Identify which cell holds the provided text, then report its (x, y) central coordinate. 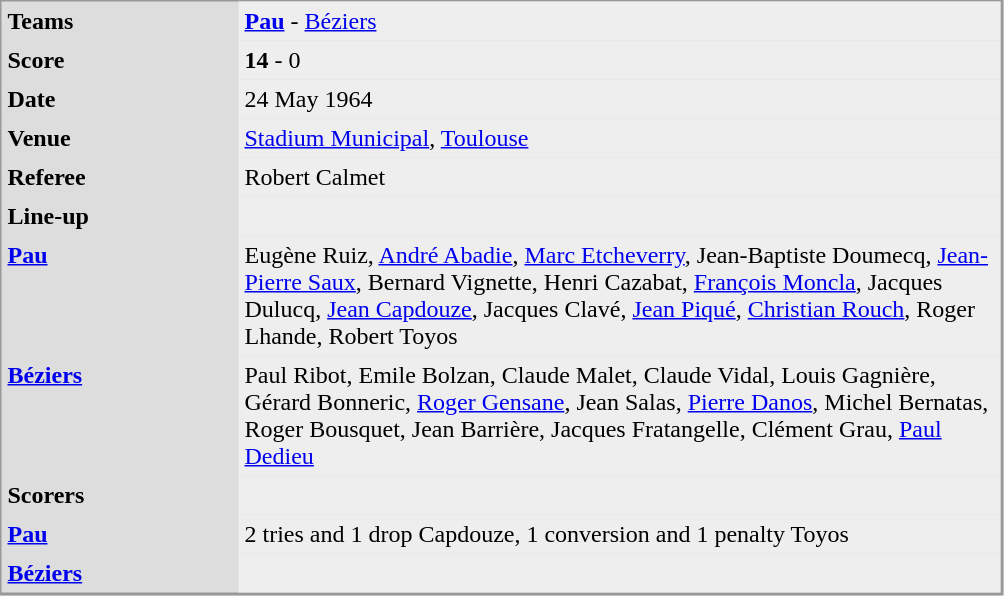
Score (120, 60)
Referee (120, 178)
Stadium Municipal, Toulouse (619, 138)
14 - 0 (619, 60)
Robert Calmet (619, 178)
Teams (120, 22)
24 May 1964 (619, 100)
Venue (120, 138)
Pau - Béziers (619, 22)
Date (120, 100)
2 tries and 1 drop Capdouze, 1 conversion and 1 penalty Toyos (619, 534)
Line-up (120, 216)
Scorers (120, 496)
